Return the (x, y) coordinate for the center point of the cell that contains the specified text.  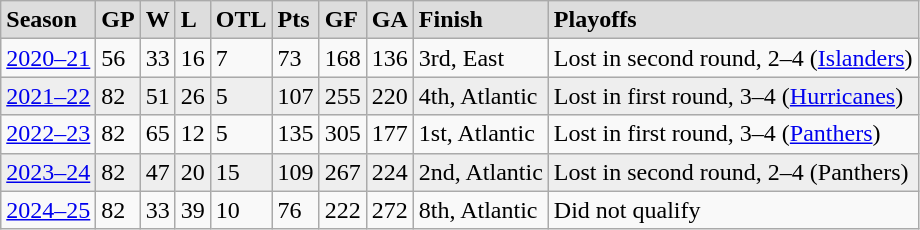
4th, Atlantic (480, 96)
Lost in first round, 3–4 (Hurricanes) (733, 96)
109 (296, 172)
136 (390, 58)
GP (118, 20)
Lost in first round, 3–4 (Panthers) (733, 134)
56 (118, 58)
255 (342, 96)
10 (241, 210)
220 (390, 96)
2nd, Atlantic (480, 172)
2024–25 (48, 210)
2020–21 (48, 58)
51 (158, 96)
15 (241, 172)
W (158, 20)
272 (390, 210)
2022–23 (48, 134)
Playoffs (733, 20)
2021–22 (48, 96)
GA (390, 20)
177 (390, 134)
3rd, East (480, 58)
Pts (296, 20)
1st, Atlantic (480, 134)
73 (296, 58)
Finish (480, 20)
OTL (241, 20)
224 (390, 172)
Season (48, 20)
222 (342, 210)
267 (342, 172)
135 (296, 134)
Lost in second round, 2–4 (Islanders) (733, 58)
7 (241, 58)
76 (296, 210)
26 (192, 96)
65 (158, 134)
168 (342, 58)
2023–24 (48, 172)
39 (192, 210)
47 (158, 172)
20 (192, 172)
305 (342, 134)
16 (192, 58)
8th, Atlantic (480, 210)
L (192, 20)
Did not qualify (733, 210)
107 (296, 96)
12 (192, 134)
GF (342, 20)
Lost in second round, 2–4 (Panthers) (733, 172)
